Identify which cell holds the provided text, then report its [x, y] central coordinate. 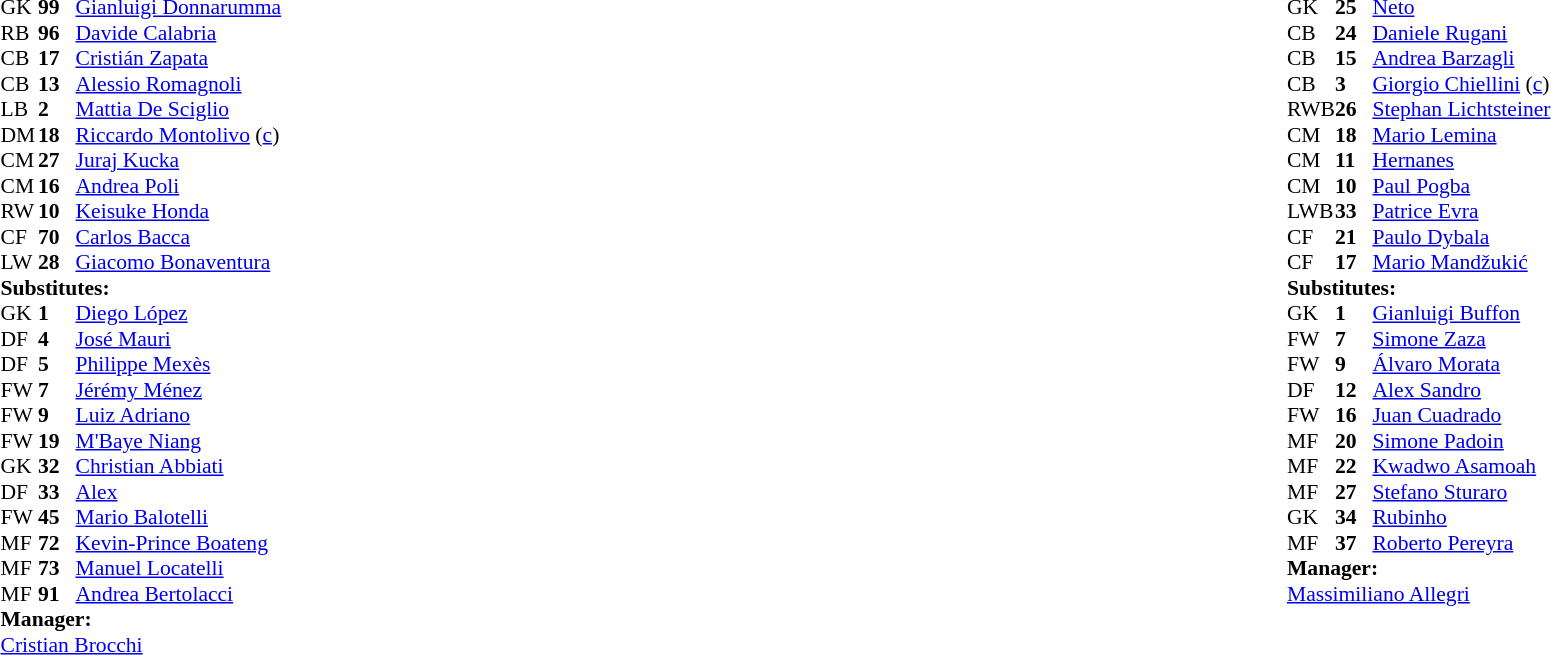
34 [1354, 517]
Paulo Dybala [1461, 237]
45 [57, 517]
LW [19, 263]
Carlos Bacca [179, 237]
24 [1354, 33]
28 [57, 263]
2 [57, 109]
Kevin-Prince Boateng [179, 543]
RWB [1311, 109]
Alex [179, 492]
5 [57, 365]
Simone Padoin [1461, 441]
Juan Cuadrado [1461, 415]
Cristián Zapata [179, 59]
Mario Balotelli [179, 517]
LWB [1311, 211]
DM [19, 135]
Alessio Romagnoli [179, 84]
Mattia De Sciglio [179, 109]
12 [1354, 390]
3 [1354, 84]
Mario Lemina [1461, 135]
José Mauri [179, 339]
19 [57, 441]
Paul Pogba [1461, 186]
Giacomo Bonaventura [179, 263]
20 [1354, 441]
Rubinho [1461, 517]
72 [57, 543]
Mario Mandžukić [1461, 263]
26 [1354, 109]
Simone Zaza [1461, 339]
Álvaro Morata [1461, 365]
Davide Calabria [179, 33]
Alex Sandro [1461, 390]
Jérémy Ménez [179, 390]
15 [1354, 59]
Philippe Mexès [179, 365]
Giorgio Chiellini (c) [1461, 84]
Stefano Sturaro [1461, 492]
Riccardo Montolivo (c) [179, 135]
4 [57, 339]
Keisuke Honda [179, 211]
Andrea Barzagli [1461, 59]
M'Baye Niang [179, 441]
21 [1354, 237]
RW [19, 211]
Juraj Kucka [179, 161]
Andrea Bertolacci [179, 594]
RB [19, 33]
11 [1354, 161]
Diego López [179, 313]
Andrea Poli [179, 186]
Kwadwo Asamoah [1461, 467]
70 [57, 237]
Patrice Evra [1461, 211]
Daniele Rugani [1461, 33]
22 [1354, 467]
Gianluigi Buffon [1461, 313]
Massimiliano Allegri [1419, 594]
96 [57, 33]
32 [57, 467]
Manuel Locatelli [179, 569]
Christian Abbiati [179, 467]
13 [57, 84]
91 [57, 594]
37 [1354, 543]
73 [57, 569]
LB [19, 109]
Hernanes [1461, 161]
Roberto Pereyra [1461, 543]
Luiz Adriano [179, 415]
Stephan Lichtsteiner [1461, 109]
